Extract the [X, Y] coordinate from the center of the cell holding the provided text.  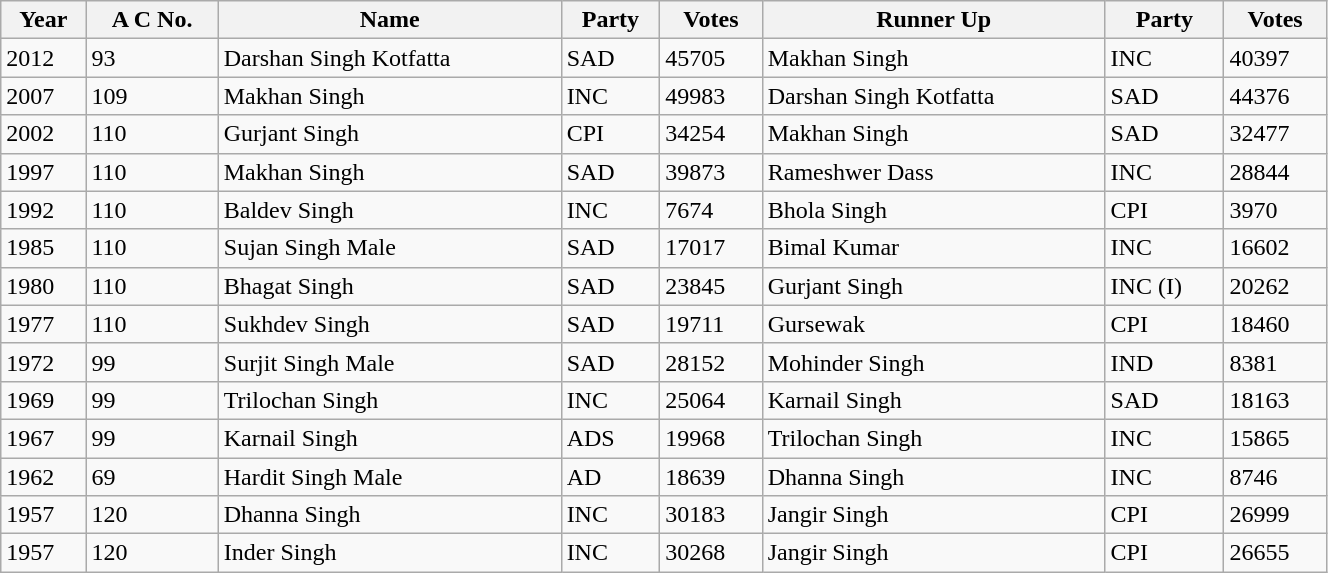
Name [390, 20]
1985 [44, 248]
69 [152, 477]
15865 [1276, 438]
30183 [711, 515]
19968 [711, 438]
20262 [1276, 286]
26655 [1276, 553]
16602 [1276, 248]
8746 [1276, 477]
44376 [1276, 96]
2002 [44, 134]
7674 [711, 210]
A C No. [152, 20]
1992 [44, 210]
IND [1164, 362]
1972 [44, 362]
32477 [1276, 134]
109 [152, 96]
Bhola Singh [934, 210]
1997 [44, 172]
ADS [610, 438]
INC (I) [1164, 286]
2007 [44, 96]
Baldev Singh [390, 210]
Gursewak [934, 324]
Year [44, 20]
Mohinder Singh [934, 362]
23845 [711, 286]
Rameshwer Dass [934, 172]
Inder Singh [390, 553]
93 [152, 58]
Bimal Kumar [934, 248]
28152 [711, 362]
8381 [1276, 362]
1962 [44, 477]
2012 [44, 58]
1977 [44, 324]
18639 [711, 477]
26999 [1276, 515]
Sukhdev Singh [390, 324]
Sujan Singh Male [390, 248]
AD [610, 477]
18163 [1276, 400]
34254 [711, 134]
19711 [711, 324]
Hardit Singh Male [390, 477]
30268 [711, 553]
18460 [1276, 324]
Bhagat Singh [390, 286]
25064 [711, 400]
Surjit Singh Male [390, 362]
3970 [1276, 210]
28844 [1276, 172]
40397 [1276, 58]
45705 [711, 58]
Runner Up [934, 20]
1967 [44, 438]
17017 [711, 248]
1980 [44, 286]
49983 [711, 96]
39873 [711, 172]
1969 [44, 400]
